For the text-containing cell, return its midpoint in (x, y) coordinate format. 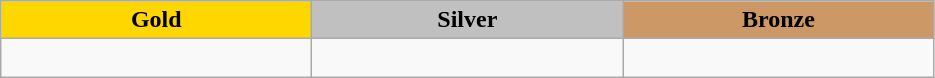
Bronze (778, 20)
Gold (156, 20)
Silver (468, 20)
